Scan for the cell matching the given text and deliver its (x, y) coordinate at center. 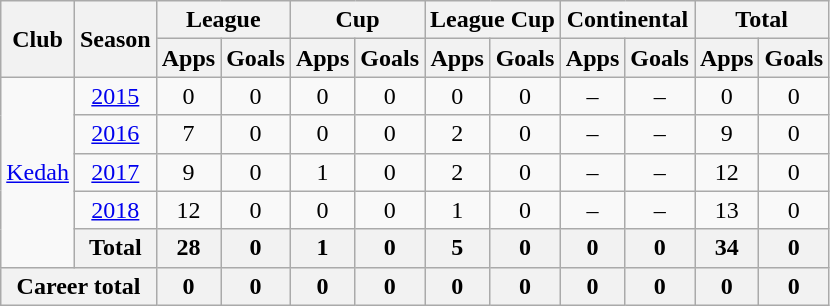
Cup (357, 20)
28 (188, 248)
Career total (78, 286)
Season (115, 39)
7 (188, 134)
Kedah (38, 172)
2018 (115, 210)
League Cup (493, 20)
2017 (115, 172)
34 (726, 248)
13 (726, 210)
League (223, 20)
Club (38, 39)
2016 (115, 134)
2015 (115, 96)
5 (458, 248)
Continental (627, 20)
